Scan for the cell matching the given text and deliver its (X, Y) coordinate at center. 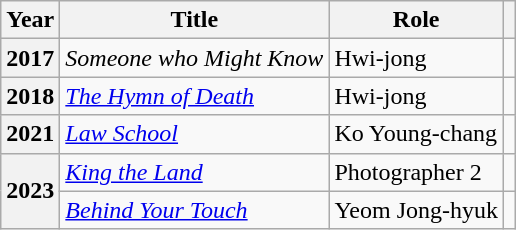
2023 (30, 191)
Law School (194, 134)
2021 (30, 134)
Someone who Might Know (194, 58)
King the Land (194, 172)
2017 (30, 58)
Photographer 2 (416, 172)
Role (416, 20)
Ko Young-chang (416, 134)
The Hymn of Death (194, 96)
Behind Your Touch (194, 210)
2018 (30, 96)
Yeom Jong-hyuk (416, 210)
Title (194, 20)
Year (30, 20)
